From the cell containing the given text, extract its center point as (X, Y) coordinate. 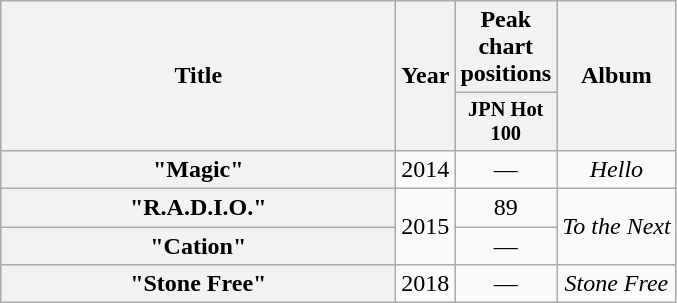
Album (617, 76)
2015 (426, 227)
89 (506, 208)
Stone Free (617, 284)
"R.A.D.I.O." (198, 208)
2014 (426, 169)
"Magic" (198, 169)
Hello (617, 169)
Year (426, 76)
"Stone Free" (198, 284)
Peak chart positions (506, 47)
2018 (426, 284)
To the Next (617, 227)
"Cation" (198, 246)
Title (198, 76)
JPN Hot 100 (506, 122)
